Determine the [x, y] coordinate at the center of the cell enclosing the given text.  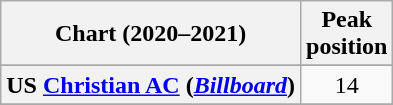
Peakposition [347, 34]
Chart (2020–2021) [151, 34]
US Christian AC (Billboard) [151, 85]
14 [347, 85]
